Output the [x, y] coordinate of the center of the cell containing the given text.  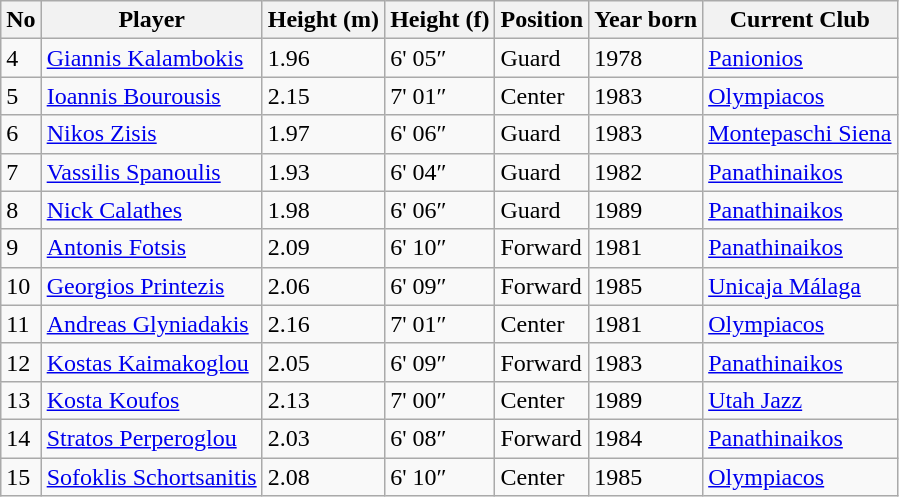
1.97 [323, 134]
Kostas Kaimakoglou [152, 362]
4 [21, 58]
6' 08″ [440, 438]
Nick Calathes [152, 210]
12 [21, 362]
Utah Jazz [800, 400]
Year born [646, 20]
2.09 [323, 248]
Kosta Koufos [152, 400]
Position [542, 20]
Height (m) [323, 20]
6' 04″ [440, 172]
Antonis Fotsis [152, 248]
Nikos Zisis [152, 134]
2.16 [323, 324]
15 [21, 477]
Georgios Printezis [152, 286]
1978 [646, 58]
2.06 [323, 286]
Stratos Perperoglou [152, 438]
1984 [646, 438]
1982 [646, 172]
Andreas Glyniadakis [152, 324]
Sofoklis Schortsanitis [152, 477]
2.05 [323, 362]
14 [21, 438]
6 [21, 134]
Montepaschi Siena [800, 134]
Ioannis Bourousis [152, 96]
Player [152, 20]
1.98 [323, 210]
7 [21, 172]
7' 00″ [440, 400]
Current Club [800, 20]
Giannis Kalambokis [152, 58]
2.13 [323, 400]
8 [21, 210]
9 [21, 248]
6' 05″ [440, 58]
5 [21, 96]
Vassilis Spanoulis [152, 172]
2.08 [323, 477]
2.03 [323, 438]
No [21, 20]
Panionios [800, 58]
10 [21, 286]
2.15 [323, 96]
11 [21, 324]
1.93 [323, 172]
Unicaja Málaga [800, 286]
1.96 [323, 58]
13 [21, 400]
Height (f) [440, 20]
